Return (X, Y) of the center of cell containing provided text 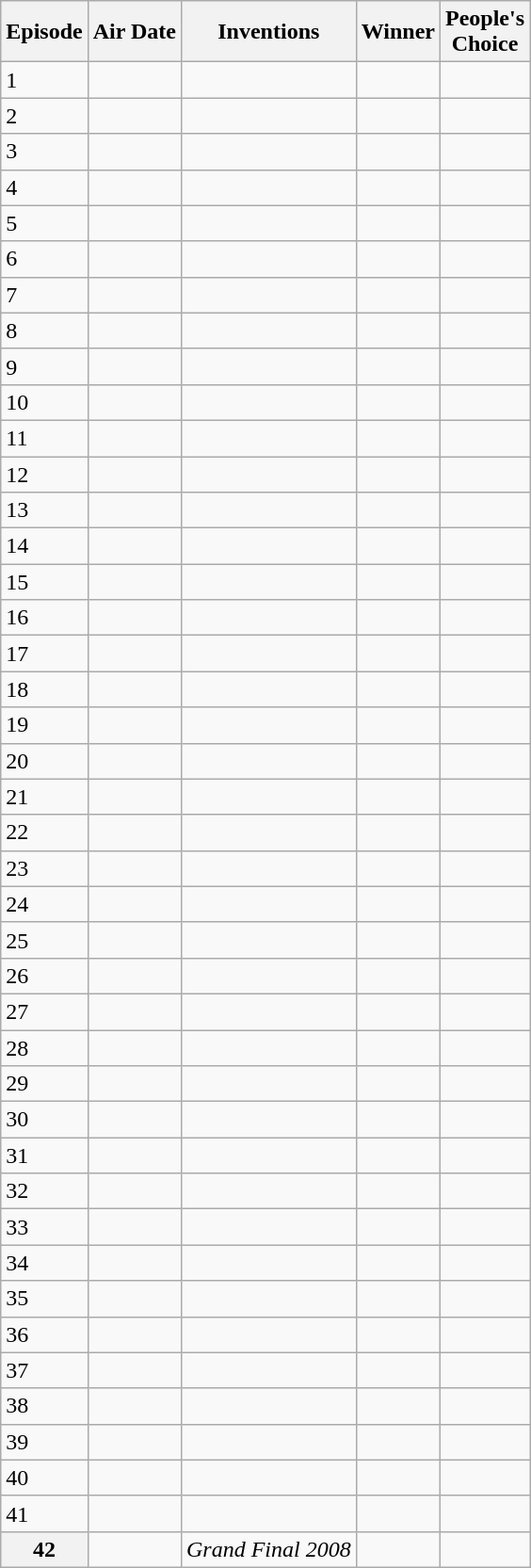
24 (44, 904)
30 (44, 1120)
25 (44, 940)
18 (44, 689)
10 (44, 402)
1 (44, 80)
Inventions (268, 32)
14 (44, 546)
37 (44, 1370)
41 (44, 1513)
28 (44, 1048)
8 (44, 331)
29 (44, 1084)
2 (44, 116)
42 (44, 1549)
12 (44, 474)
32 (44, 1191)
6 (44, 259)
3 (44, 152)
35 (44, 1299)
Air Date (134, 32)
40 (44, 1478)
11 (44, 438)
34 (44, 1263)
26 (44, 976)
31 (44, 1156)
33 (44, 1227)
People'sChoice (484, 32)
21 (44, 797)
5 (44, 223)
13 (44, 510)
22 (44, 832)
39 (44, 1442)
Grand Final 2008 (268, 1549)
7 (44, 295)
Winner (397, 32)
9 (44, 366)
19 (44, 725)
16 (44, 618)
27 (44, 1011)
23 (44, 868)
4 (44, 187)
Episode (44, 32)
17 (44, 654)
36 (44, 1334)
15 (44, 582)
38 (44, 1406)
20 (44, 761)
